Identify which cell holds the provided text, then report its (x, y) central coordinate. 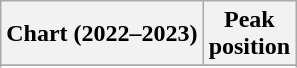
Chart (2022–2023) (102, 34)
Peakposition (249, 34)
